Capture the cell that displays the provided text and extract its [x, y] central coordinate. 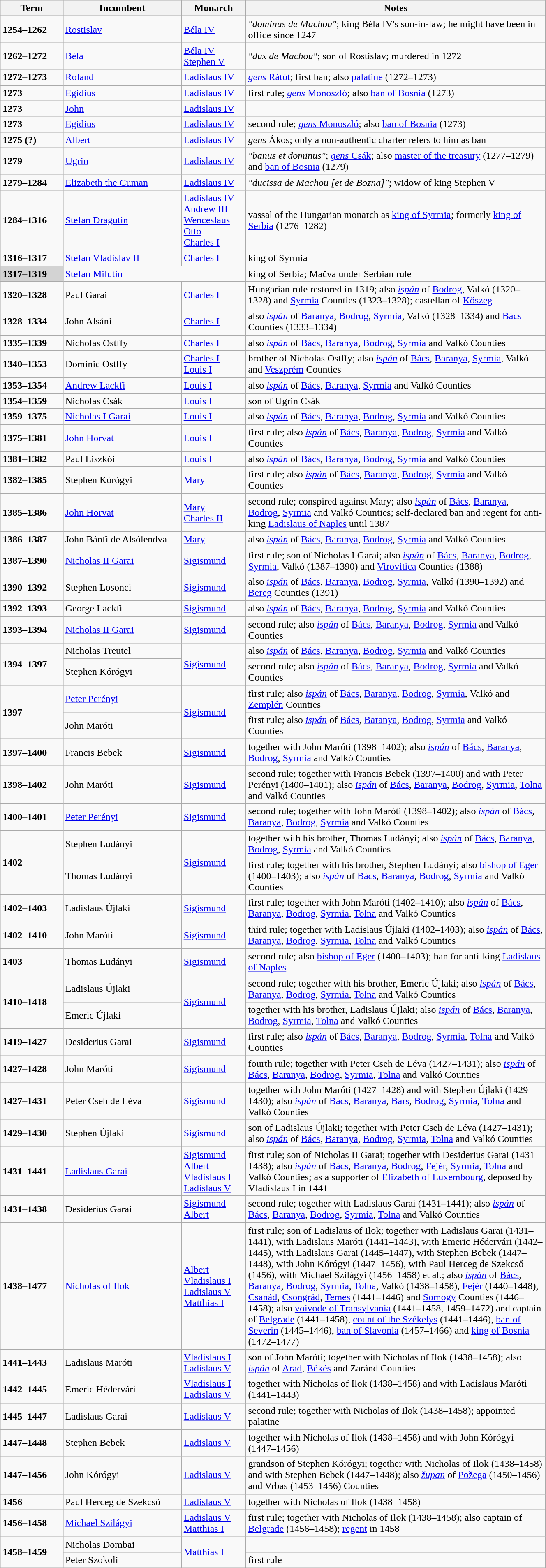
together with Nicholas of Ilok (1438–1458) and with John Kórógyi (1447–1456) [396, 1443]
Stefan Milutin [155, 273]
son of Ugrin Csák [396, 401]
1375–1381 [32, 438]
Stefan Dragutin [122, 220]
1445–1447 [32, 1416]
John [122, 109]
Ladislaus VMatthias I [214, 1523]
"ducissa de Machou [et de Bozna]"; widow of king Stephen V [396, 182]
Nicholas Treutel [122, 651]
king of Serbia; Mačva under Serbian rule [396, 273]
John Kórógyi [122, 1475]
son of Ladislaus Újlaki; together with Peter Cseh de Léva (1427–1431); also ispán of Bács, Baranya, Bodrog, Syrmia, Tolna and Valkó Counties [396, 1133]
Roland [122, 77]
Béla [122, 56]
1403 [32, 961]
Notes [396, 8]
1381–1382 [32, 459]
Term [32, 8]
1393–1394 [32, 629]
1275 (?) [32, 140]
also ispán of Baranya, Bodrog, Syrmia, Valkó (1328–1334) and Bács Counties (1333–1334) [396, 322]
Michael Szilágyi [122, 1523]
Nicholas I Garai [122, 417]
1456–1458 [32, 1523]
first rule; together with Nicholas of Ilok (1438–1458); also captain of Belgrade (1456–1458); regent in 1458 [396, 1523]
1385–1386 [32, 512]
Nicholas Dombai [122, 1544]
Paul Liszkói [122, 459]
gens Ákos; only a non-authentic charter refers to him as ban [396, 140]
1353–1354 [32, 385]
Stephen Újlaki [122, 1133]
George Lackfi [122, 608]
Francis Bebek [122, 753]
1402–1410 [32, 935]
also ispán of Bács, Baranya, Bodrog, Syrmia, Valkó (1390–1392) and Bereg Counties (1391) [396, 587]
first rule; also ispán of Bács, Baranya, Bodrog, Syrmia, Tolna and Valkó Counties [396, 1042]
1447–1456 [32, 1475]
1427–1431 [32, 1101]
third rule; together with Ladislaus Újlaki (1402–1403); also ispán of Bács, Baranya, Bodrog, Syrmia, Tolna and Valkó Counties [396, 935]
1397 [32, 712]
1402 [32, 863]
first rule [396, 1560]
son of John Maróti; together with Nicholas of Ilok (1438–1458); also ispán of Arad, Békés and Zaránd Counties [396, 1363]
Nicholas of Ilok [122, 1286]
gens Rátót; first ban; also palatine (1272–1273) [396, 77]
1431–1441 [32, 1171]
Emeric Hédervári [122, 1389]
1400–1401 [32, 817]
1354–1359 [32, 401]
1262–1272 [32, 56]
first rule; together with John Maróti (1402–1410); also ispán of Bács, Baranya, Bodrog, Syrmia, Tolna and Valkó Counties [396, 908]
1254–1262 [32, 30]
SigismundAlbert [214, 1209]
1410–1418 [32, 1002]
second rule; together with Nicholas of Ilok (1438–1458); appointed palatine [396, 1416]
together with John Maróti (1398–1402); also ispán of Bács, Baranya, Bodrog, Syrmia and Valkó Counties [396, 753]
1441–1443 [32, 1363]
1387–1390 [32, 560]
Nicholas Ostffy [122, 343]
second rule; also bishop of Eger (1400–1403); ban for anti-king Ladislaus of Naples [396, 961]
vassal of the Hungarian monarch as king of Syrmia; formerly king of Serbia (1276–1282) [396, 220]
1397–1400 [32, 753]
"dux de Machou"; son of Rostislav; murdered in 1272 [396, 56]
Peter Cseh de Léva [122, 1101]
Hungarian rule restored in 1319; also ispán of Bodrog, Valkó (1320–1328) and Syrmia Counties (1323–1328); castellan of Kőszeg [396, 295]
1442–1445 [32, 1389]
1320–1328 [32, 295]
Rostislav [122, 30]
second rule; together with his brother, Emeric Újlaki; also ispán of Bács, Baranya, Bodrog, Syrmia, Tolna and Valkó Counties [396, 989]
Charles ILouis I [214, 364]
Ugrin [122, 161]
Peter Szokoli [122, 1560]
Monarch [214, 8]
Béla IVStephen V [214, 56]
1431–1438 [32, 1209]
1438–1477 [32, 1286]
together with his brother, Ladislaus Újlaki; also ispán of Bács, Baranya, Bodrog, Syrmia, Tolna and Valkó Counties [396, 1015]
1335–1339 [32, 343]
Andrew Lackfi [122, 385]
AlbertVladislaus ILadislaus VMatthias I [214, 1286]
1392–1393 [32, 608]
first rule; also ispán of Bács, Baranya, Bodrog, Syrmia, Valkó and Zemplén Counties [396, 699]
1447–1448 [32, 1443]
Stephen Losonci [122, 587]
Matthias I [214, 1552]
John Bánfi de Alsólendva [122, 539]
1328–1334 [32, 322]
Dominic Ostffy [122, 364]
first rule; gens Monoszló; also ban of Bosnia (1273) [396, 93]
Albert [122, 140]
"dominus de Machou"; king Béla IV's son-in-law; he might have been in office since 1247 [396, 30]
Nicholas Csák [122, 401]
1398–1402 [32, 785]
1284–1316 [32, 220]
1279 [32, 161]
1427–1428 [32, 1068]
first rule; son of Nicholas I Garai; also ispán of Bács, Baranya, Bodrog, Syrmia, Valkó (1387–1390) and Virovitica Counties (1388) [396, 560]
second rule; gens Monoszló; also ban of Bosnia (1273) [396, 124]
1456 [32, 1502]
1419–1427 [32, 1042]
fourth rule; together with Peter Cseh de Léva (1427–1431); also ispán of Bács, Baranya, Bodrog, Syrmia, Tolna and Valkó Counties [396, 1068]
Paul Garai [122, 295]
1394–1397 [32, 665]
Elizabeth the Cuman [122, 182]
1272–1273 [32, 77]
1382–1385 [32, 480]
together with his brother, Thomas Ludányi; also ispán of Bács, Baranya, Bodrog, Syrmia and Valkó Counties [396, 844]
1429–1430 [32, 1133]
1340–1353 [32, 364]
1402–1403 [32, 908]
1386–1387 [32, 539]
1458–1459 [32, 1552]
1390–1392 [32, 587]
together with Nicholas of Ilok (1438–1458) and with Ladislaus Maróti (1441–1443) [396, 1389]
Stefan Vladislav II [122, 258]
"banus et dominus"; gens Csák; also master of the treasury (1277–1279) and ban of Bosnia (1279) [396, 161]
1316–1317 [32, 258]
Stephen Ludányi [122, 844]
also ispán of Bács, Baranya, Syrmia and Valkó Counties [396, 385]
second rule; together with Ladislaus Garai (1431–1441); also ispán of Bács, Baranya, Bodrog, Syrmia, Tolna and Valkó Counties [396, 1209]
MaryCharles II [214, 512]
1359–1375 [32, 417]
Incumbent [122, 8]
Stephen Bebek [122, 1443]
SigismundAlbertVladislaus ILadislaus V [214, 1171]
Béla IV [214, 30]
together with Nicholas of Ilok (1438–1458) [396, 1502]
Paul Herceg de Szekcső [122, 1502]
Ladislaus IVAndrew IIIWenceslausOttoCharles I [214, 220]
Emeric Újlaki [122, 1015]
Ladislaus Maróti [122, 1363]
brother of Nicholas Ostffy; also ispán of Bács, Baranya, Syrmia, Valkó and Veszprém Counties [396, 364]
John Alsáni [122, 322]
king of Syrmia [396, 258]
1279–1284 [32, 182]
1317–1319 [32, 273]
second rule; together with John Maróti (1398–1402); also ispán of Bács, Baranya, Bodrog, Syrmia and Valkó Counties [396, 817]
